Locate the cell with the specified text and output its [X, Y] center coordinate. 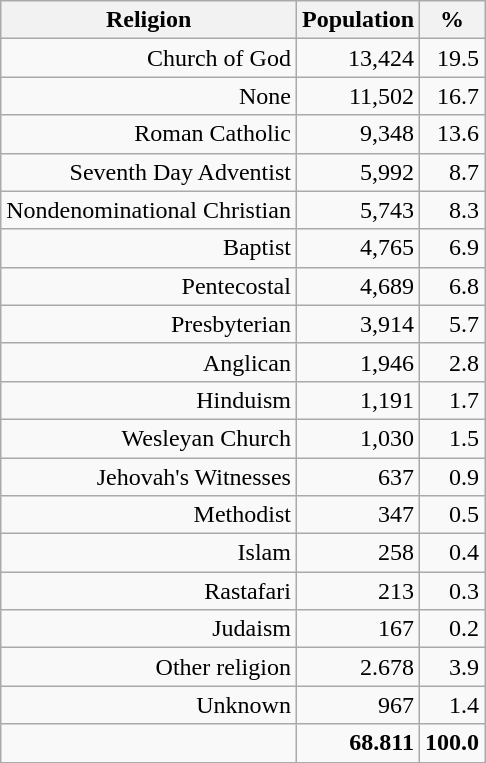
0.4 [452, 553]
19.5 [452, 58]
Roman Catholic [149, 134]
347 [358, 515]
213 [358, 591]
Church of God [149, 58]
0.3 [452, 591]
Anglican [149, 362]
9,348 [358, 134]
1,191 [358, 400]
637 [358, 477]
1.7 [452, 400]
Jehovah's Witnesses [149, 477]
0.5 [452, 515]
3.9 [452, 667]
3,914 [358, 324]
13,424 [358, 58]
Pentecostal [149, 286]
Islam [149, 553]
8.7 [452, 172]
Nondenominational Christian [149, 210]
11,502 [358, 96]
5,743 [358, 210]
2.8 [452, 362]
5.7 [452, 324]
Unknown [149, 705]
16.7 [452, 96]
1.5 [452, 438]
1,946 [358, 362]
% [452, 20]
Population [358, 20]
1,030 [358, 438]
0.9 [452, 477]
100.0 [452, 743]
5,992 [358, 172]
4,765 [358, 248]
Seventh Day Adventist [149, 172]
None [149, 96]
13.6 [452, 134]
258 [358, 553]
6.9 [452, 248]
68.811 [358, 743]
Presbyterian [149, 324]
6.8 [452, 286]
4,689 [358, 286]
Hinduism [149, 400]
167 [358, 629]
Rastafari [149, 591]
1.4 [452, 705]
2.678 [358, 667]
Wesleyan Church [149, 438]
Baptist [149, 248]
Religion [149, 20]
0.2 [452, 629]
Methodist [149, 515]
Judaism [149, 629]
8.3 [452, 210]
Other religion [149, 667]
967 [358, 705]
